Provide the (X, Y) coordinate of the cell's center where the given text is located.  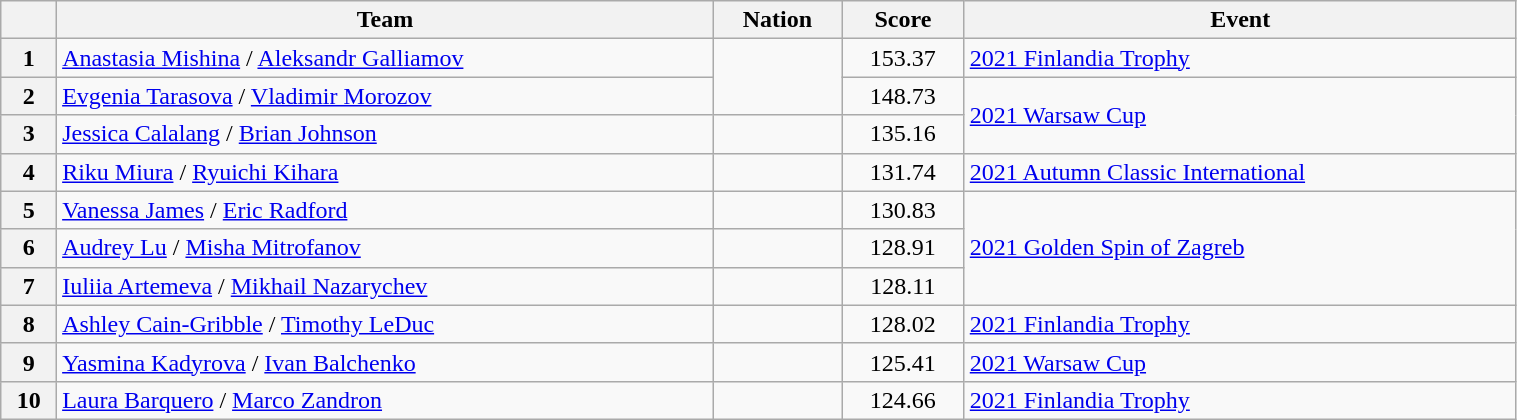
125.41 (904, 362)
Team (386, 20)
Iuliia Artemeva / Mikhail Nazarychev (386, 286)
10 (29, 400)
128.11 (904, 286)
Evgenia Tarasova / Vladimir Morozov (386, 96)
5 (29, 210)
Ashley Cain-Gribble / Timothy LeDuc (386, 324)
4 (29, 172)
Vanessa James / Eric Radford (386, 210)
131.74 (904, 172)
2 (29, 96)
128.91 (904, 248)
Audrey Lu / Misha Mitrofanov (386, 248)
8 (29, 324)
135.16 (904, 134)
2021 Autumn Classic International (1240, 172)
9 (29, 362)
Riku Miura / Ryuichi Kihara (386, 172)
7 (29, 286)
153.37 (904, 58)
148.73 (904, 96)
1 (29, 58)
Event (1240, 20)
Yasmina Kadyrova / Ivan Balchenko (386, 362)
Laura Barquero / Marco Zandron (386, 400)
130.83 (904, 210)
Nation (777, 20)
128.02 (904, 324)
Jessica Calalang / Brian Johnson (386, 134)
Score (904, 20)
124.66 (904, 400)
2021 Golden Spin of Zagreb (1240, 248)
6 (29, 248)
3 (29, 134)
Anastasia Mishina / Aleksandr Galliamov (386, 58)
